Detect which cell encompasses the target text, then output its [x, y] center coordinate. 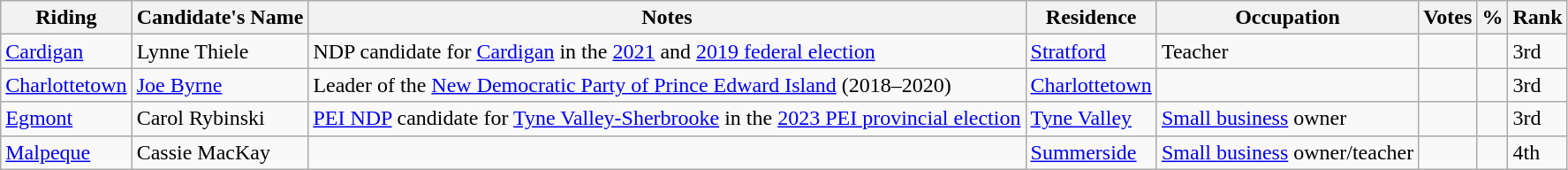
Joe Byrne [220, 85]
PEI NDP candidate for Tyne Valley-Sherbrooke in the 2023 PEI provincial election [667, 119]
Cardigan [66, 51]
Votes [1448, 18]
Egmont [66, 119]
Leader of the New Democratic Party of Prince Edward Island (2018–2020) [667, 85]
Malpeque [66, 152]
NDP candidate for Cardigan in the 2021 and 2019 federal election [667, 51]
Small business owner [1287, 119]
Riding [66, 18]
Occupation [1287, 18]
Notes [667, 18]
% [1493, 18]
Residence [1091, 18]
Rank [1537, 18]
Small business owner/teacher [1287, 152]
Tyne Valley [1091, 119]
Candidate's Name [220, 18]
Stratford [1091, 51]
Summerside [1091, 152]
Lynne Thiele [220, 51]
Cassie MacKay [220, 152]
Teacher [1287, 51]
4th [1537, 152]
Carol Rybinski [220, 119]
